Return (x, y) of the center of cell containing provided text 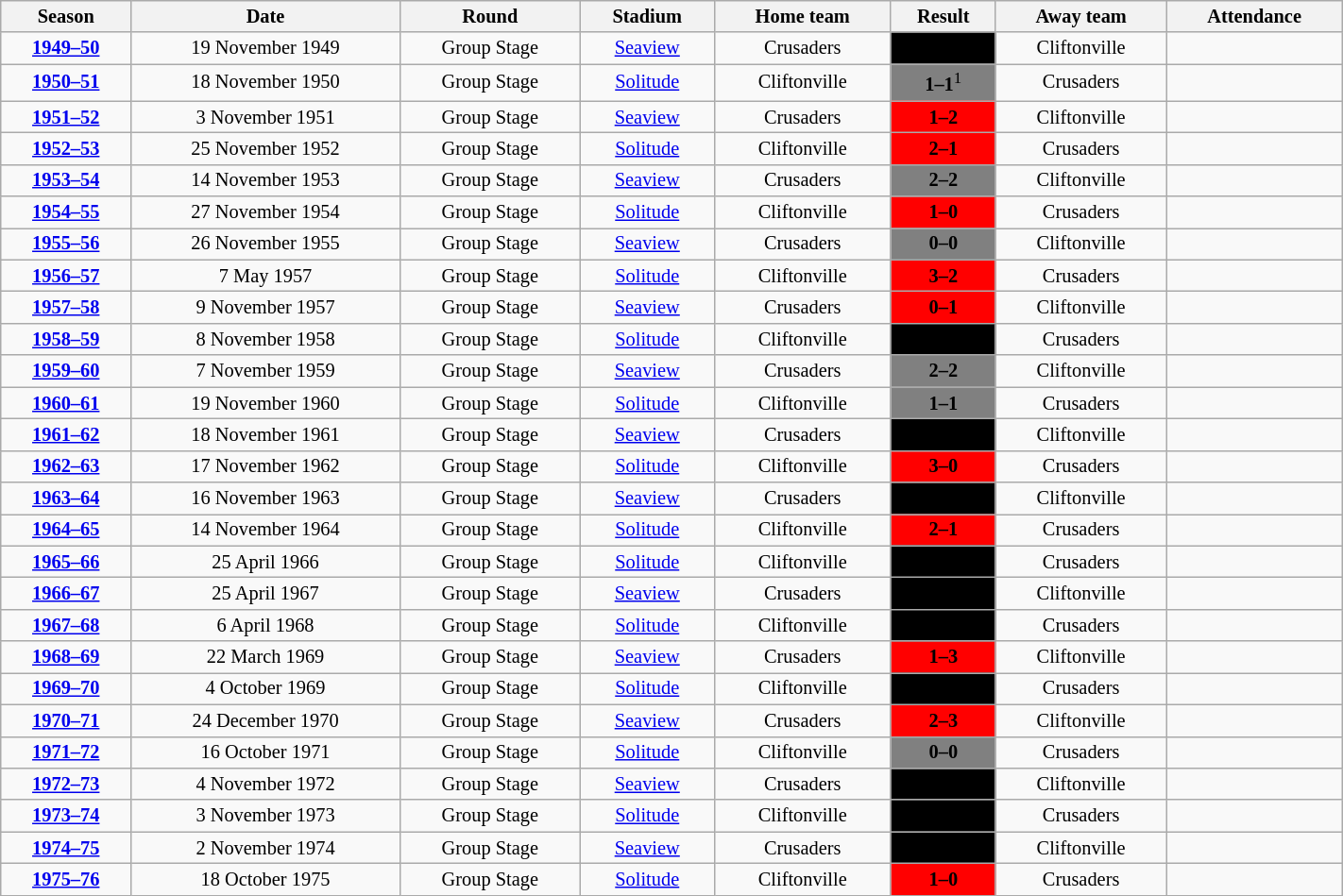
7 November 1959 (266, 371)
4 November 1972 (266, 784)
1960–61 (66, 403)
1968–69 (66, 657)
1955–56 (66, 244)
16 October 1971 (266, 752)
1965–66 (66, 562)
6 April 1968 (266, 625)
Date (266, 16)
19 November 1949 (266, 48)
1962–63 (66, 466)
Result (943, 16)
Season (66, 16)
1957–58 (66, 308)
1970–71 (66, 720)
Round (489, 16)
Attendance (1254, 16)
4 October 1969 (266, 688)
5–0 (943, 498)
22 March 1969 (266, 657)
1972–73 (66, 784)
1949–50 (66, 48)
18 November 1950 (266, 83)
17 November 1962 (266, 466)
1952–53 (66, 148)
1966–67 (66, 593)
25 April 1967 (266, 593)
8–0 (943, 784)
25 November 1952 (266, 148)
14 November 1953 (266, 180)
3–1 (943, 48)
8 November 1958 (266, 339)
1969–70 (66, 688)
1958–59 (66, 339)
18 November 1961 (266, 434)
9 November 1957 (266, 308)
1956–57 (66, 276)
1959–60 (66, 371)
27 November 1954 (266, 212)
1964–65 (66, 530)
26 November 1955 (266, 244)
Home team (803, 16)
1–4 (943, 816)
1–1 (943, 403)
2 November 1974 (266, 848)
3 November 1951 (266, 117)
6–1 (943, 593)
3–2 (943, 276)
0–1 (943, 308)
1–5 (943, 688)
2–0 (943, 848)
3 November 1973 (266, 816)
1967–68 (66, 625)
1–11 (943, 83)
14 November 1964 (266, 530)
19 November 1960 (266, 403)
1973–74 (66, 816)
1974–75 (66, 848)
1954–55 (66, 212)
1963–64 (66, 498)
18 October 1975 (266, 879)
1975–76 (66, 879)
Away team (1080, 16)
1953–54 (66, 180)
16 November 1963 (266, 498)
24 December 1970 (266, 720)
1950–51 (66, 83)
25 April 1966 (266, 562)
1971–72 (66, 752)
1961–62 (66, 434)
1951–52 (66, 117)
Stadium (647, 16)
7 May 1957 (266, 276)
